Return (X, Y) of the center of cell containing provided text 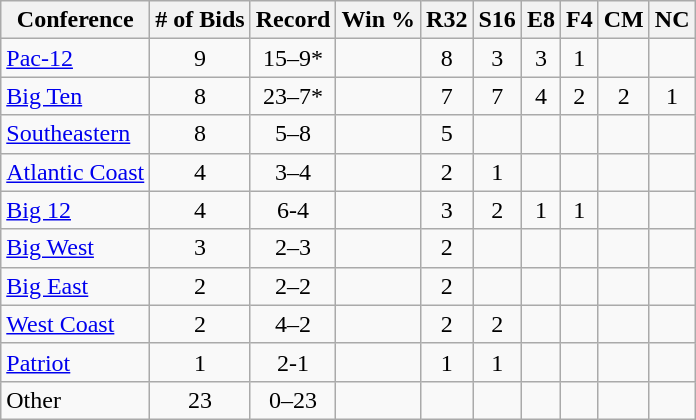
Conference (76, 20)
Big West (76, 248)
E8 (540, 20)
0–23 (293, 400)
3–4 (293, 172)
23–7* (293, 96)
Southeastern (76, 134)
CM (624, 20)
Atlantic Coast (76, 172)
Other (76, 400)
23 (200, 400)
6-4 (293, 210)
Big East (76, 286)
9 (200, 58)
Record (293, 20)
15–9* (293, 58)
F4 (579, 20)
Patriot (76, 362)
Big 12 (76, 210)
4–2 (293, 324)
2-1 (293, 362)
NC (672, 20)
Win % (378, 20)
5–8 (293, 134)
2–2 (293, 286)
R32 (447, 20)
S16 (497, 20)
2–3 (293, 248)
Big Ten (76, 96)
West Coast (76, 324)
Pac-12 (76, 58)
# of Bids (200, 20)
5 (447, 134)
